Identify which cell holds the provided text, then report its (X, Y) central coordinate. 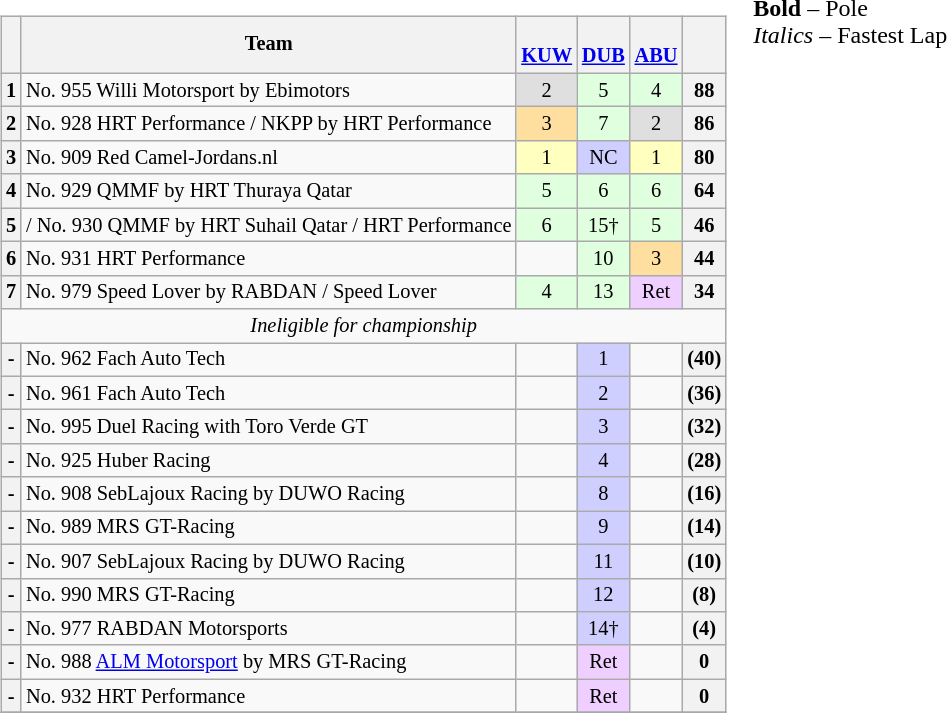
Team (268, 45)
(16) (704, 494)
No. 961 Fach Auto Tech (268, 393)
No. 931 HRT Performance (268, 259)
KUW (546, 45)
10 (604, 259)
(40) (704, 360)
No. 908 SebLajoux Racing by DUWO Racing (268, 494)
No. 977 RABDAN Motorsports (268, 629)
11 (604, 561)
14† (604, 629)
No. 929 QMMF by HRT Thuraya Qatar (268, 191)
DUB (604, 45)
(8) (704, 595)
No. 988 ALM Motorsport by MRS GT-Racing (268, 662)
(32) (704, 427)
No. 909 Red Camel-Jordans.nl (268, 158)
Ineligible for championship (364, 326)
No. 979 Speed Lover by RABDAN / Speed Lover (268, 292)
/ No. 930 QMMF by HRT Suhail Qatar / HRT Performance (268, 225)
No. 907 SebLajoux Racing by DUWO Racing (268, 561)
86 (704, 124)
9 (604, 528)
12 (604, 595)
(36) (704, 393)
No. 925 Huber Racing (268, 461)
8 (604, 494)
(10) (704, 561)
(4) (704, 629)
No. 955 Willi Motorsport by Ebimotors (268, 90)
13 (604, 292)
No. 932 HRT Performance (268, 696)
No. 928 HRT Performance / NKPP by HRT Performance (268, 124)
88 (704, 90)
No. 995 Duel Racing with Toro Verde GT (268, 427)
(28) (704, 461)
ABU (656, 45)
No. 962 Fach Auto Tech (268, 360)
15† (604, 225)
44 (704, 259)
NC (604, 158)
34 (704, 292)
No. 990 MRS GT-Racing (268, 595)
No. 989 MRS GT-Racing (268, 528)
46 (704, 225)
64 (704, 191)
(14) (704, 528)
80 (704, 158)
